From the cell containing the given text, extract its center point as [X, Y] coordinate. 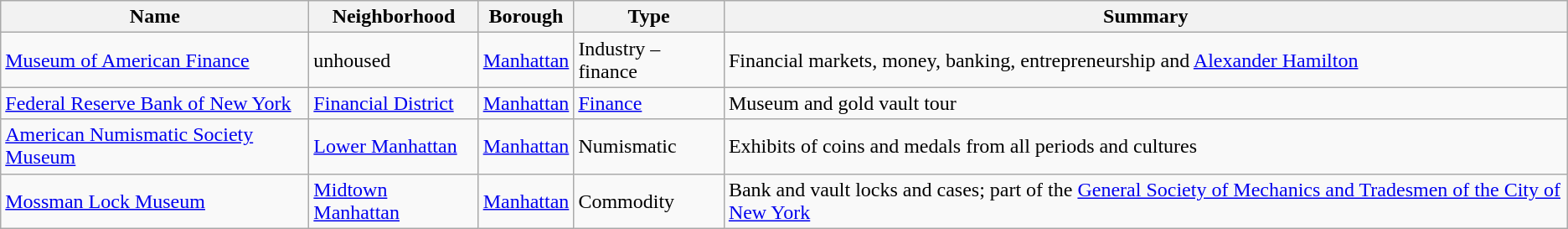
Numismatic [649, 146]
Industry – finance [649, 60]
Exhibits of coins and medals from all periods and cultures [1146, 146]
Lower Manhattan [394, 146]
Summary [1146, 17]
Mossman Lock Museum [155, 201]
Federal Reserve Bank of New York [155, 103]
Financial District [394, 103]
Type [649, 17]
Finance [649, 103]
American Numismatic Society Museum [155, 146]
unhoused [394, 60]
Commodity [649, 201]
Neighborhood [394, 17]
Financial markets, money, banking, entrepreneurship and Alexander Hamilton [1146, 60]
Midtown Manhattan [394, 201]
Museum and gold vault tour [1146, 103]
Name [155, 17]
Bank and vault locks and cases; part of the General Society of Mechanics and Tradesmen of the City of New York [1146, 201]
Borough [526, 17]
Museum of American Finance [155, 60]
